Determine the [X, Y] coordinate at the center of the cell enclosing the given text.  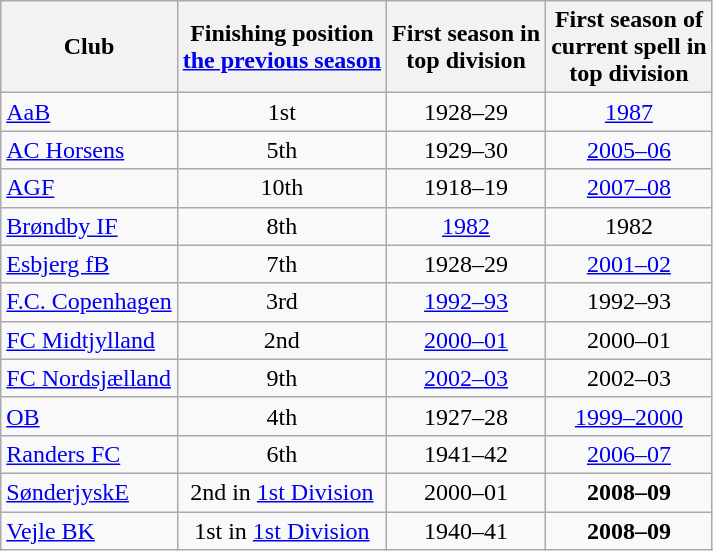
Brøndby IF [89, 226]
2007–08 [630, 188]
First season ofcurrent spell intop division [630, 47]
FC Midtjylland [89, 340]
2001–02 [630, 264]
Vejle BK [89, 531]
8th [282, 226]
4th [282, 416]
2006–07 [630, 454]
1929–30 [466, 150]
F.C. Copenhagen [89, 302]
7th [282, 264]
1st in 1st Division [282, 531]
Club [89, 47]
SønderjyskE [89, 492]
1918–19 [466, 188]
1940–41 [466, 531]
1941–42 [466, 454]
3rd [282, 302]
Finishing positionthe previous season [282, 47]
AC Horsens [89, 150]
1999–2000 [630, 416]
1987 [630, 112]
10th [282, 188]
1st [282, 112]
FC Nordsjælland [89, 378]
First season intop division [466, 47]
2005–06 [630, 150]
AaB [89, 112]
AGF [89, 188]
5th [282, 150]
6th [282, 454]
Esbjerg fB [89, 264]
1927–28 [466, 416]
2nd [282, 340]
OB [89, 416]
Randers FC [89, 454]
2nd in 1st Division [282, 492]
9th [282, 378]
